Output the [x, y] coordinate of the center of the cell containing the given text.  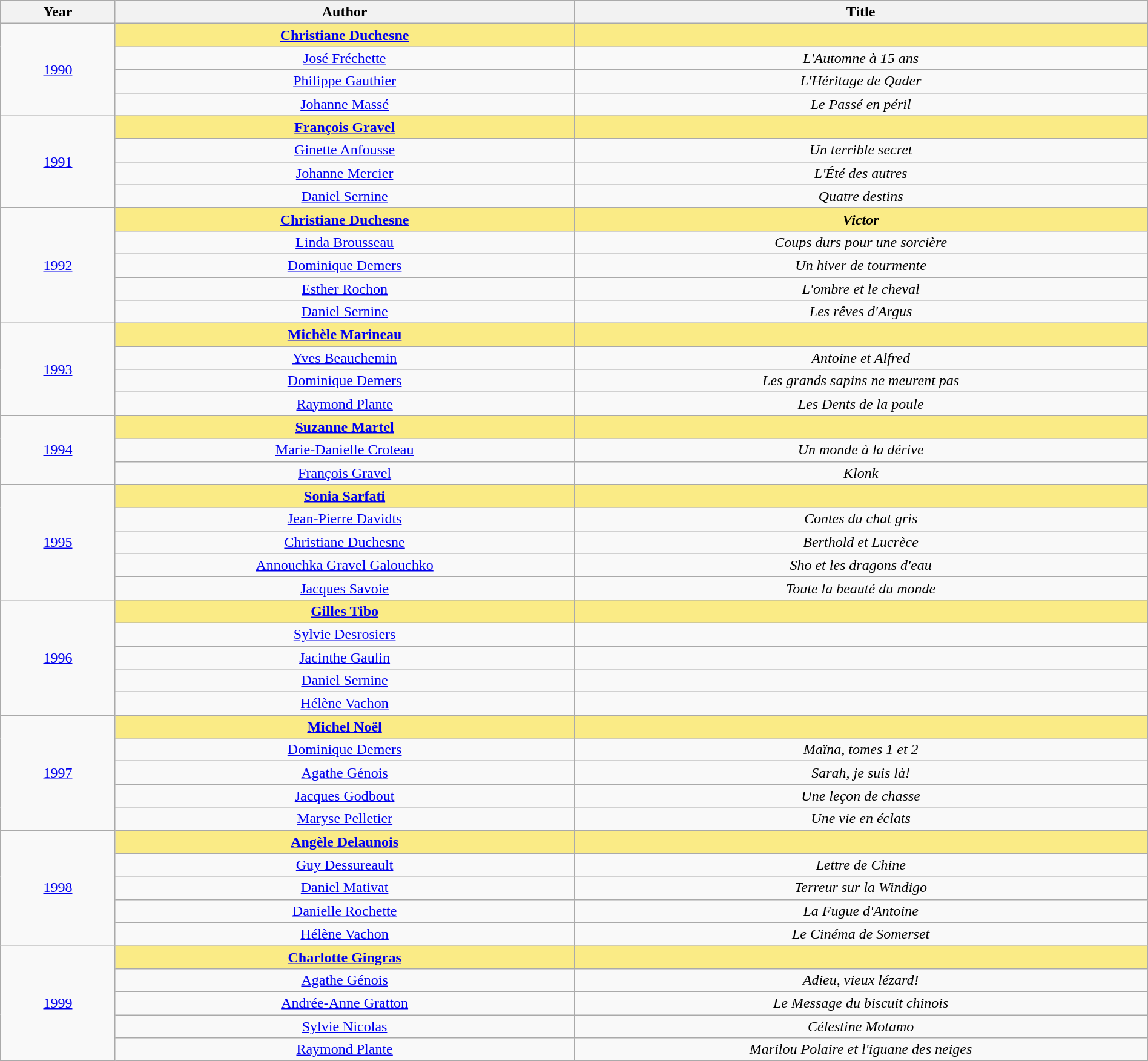
Un hiver de tourmente [861, 265]
Jacques Savoie [345, 588]
La Fugue d'Antoine [861, 911]
L'ombre et le cheval [861, 289]
Sho et les dragons d'eau [861, 565]
Linda Brousseau [345, 242]
Un monde à la dérive [861, 450]
Johanne Massé [345, 104]
Jacinthe Gaulin [345, 657]
Le Cinéma de Somerset [861, 934]
Maryse Pelletier [345, 819]
Jean-Pierre Davidts [345, 519]
Victor [861, 219]
Charlotte Gingras [345, 957]
José Fréchette [345, 58]
Guy Dessureault [345, 865]
Daniel Mativat [345, 888]
Suzanne Martel [345, 427]
L'Automne à 15 ans [861, 58]
Berthold et Lucrèce [861, 542]
Lettre de Chine [861, 865]
Marie-Danielle Croteau [345, 450]
Maïna, tomes 1 et 2 [861, 750]
Sylvie Desrosiers [345, 634]
Author [345, 12]
Yves Beauchemin [345, 358]
Quatre destins [861, 196]
Angèle Delaunois [345, 842]
Les Dents de la poule [861, 404]
Annouchka Gravel Galouchko [345, 565]
Title [861, 12]
L'Été des autres [861, 173]
Klonk [861, 473]
1991 [58, 162]
Philippe Gauthier [345, 81]
L'Héritage de Qader [861, 81]
Marilou Polaire et l'iguane des neiges [861, 1049]
Terreur sur la Windigo [861, 888]
Sonia Sarfati [345, 496]
Danielle Rochette [345, 911]
Sylvie Nicolas [345, 1026]
Michèle Marineau [345, 335]
Ginette Anfousse [345, 150]
Le Message du biscuit chinois [861, 1003]
Toute la beauté du monde [861, 588]
Célestine Motamo [861, 1026]
Un terrible secret [861, 150]
1996 [58, 657]
1995 [58, 542]
Les rêves d'Argus [861, 312]
Sarah, je suis là! [861, 773]
Une leçon de chasse [861, 796]
Esther Rochon [345, 289]
1999 [58, 1003]
Les grands sapins ne meurent pas [861, 381]
Le Passé en péril [861, 104]
Andrée-Anne Gratton [345, 1003]
Year [58, 12]
1990 [58, 70]
1992 [58, 265]
Michel Noël [345, 727]
Contes du chat gris [861, 519]
Antoine et Alfred [861, 358]
Gilles Tibo [345, 611]
Adieu, vieux lézard! [861, 980]
Une vie en éclats [861, 819]
Coups durs pour une sorcière [861, 242]
Jacques Godbout [345, 796]
Johanne Mercier [345, 173]
1998 [58, 888]
1997 [58, 773]
1994 [58, 450]
1993 [58, 369]
